Provide the (x, y) coordinate of the cell's center where the given text is located.  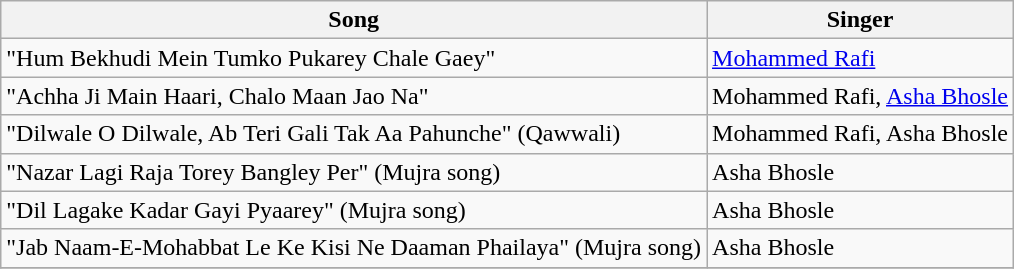
"Achha Ji Main Haari, Chalo Maan Jao Na" (354, 96)
"Dilwale O Dilwale, Ab Teri Gali Tak Aa Pahunche" (Qawwali) (354, 134)
"Hum Bekhudi Mein Tumko Pukarey Chale Gaey" (354, 58)
Song (354, 20)
"Dil Lagake Kadar Gayi Pyaarey" (Mujra song) (354, 210)
"Nazar Lagi Raja Torey Bangley Per" (Mujra song) (354, 172)
Singer (860, 20)
"Jab Naam-E-Mohabbat Le Ke Kisi Ne Daaman Phailaya" (Mujra song) (354, 248)
Mohammed Rafi (860, 58)
